Provide the (x, y) coordinate of the cell's center where the given text is located.  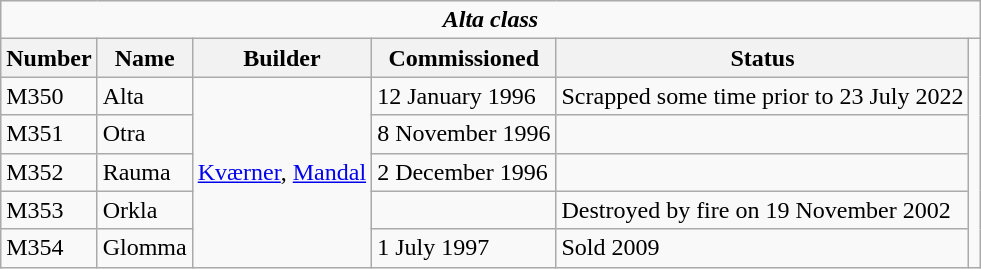
8 November 1996 (464, 134)
Number (49, 58)
Builder (282, 58)
2 December 1996 (464, 172)
Orkla (144, 210)
Status (762, 58)
12 January 1996 (464, 96)
M350 (49, 96)
M353 (49, 210)
Name (144, 58)
1 July 1997 (464, 248)
Glomma (144, 248)
M352 (49, 172)
Destroyed by fire on 19 November 2002 (762, 210)
Scrapped some time prior to 23 July 2022 (762, 96)
M351 (49, 134)
Alta (144, 96)
Alta class (490, 20)
Otra (144, 134)
Sold 2009 (762, 248)
Kværner, Mandal (282, 172)
Commissioned (464, 58)
Rauma (144, 172)
M354 (49, 248)
